Output the (x, y) coordinate of the center of the cell containing the given text.  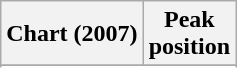
Chart (2007) (72, 34)
Peakposition (189, 34)
